For the text-containing cell, return its midpoint in (x, y) coordinate format. 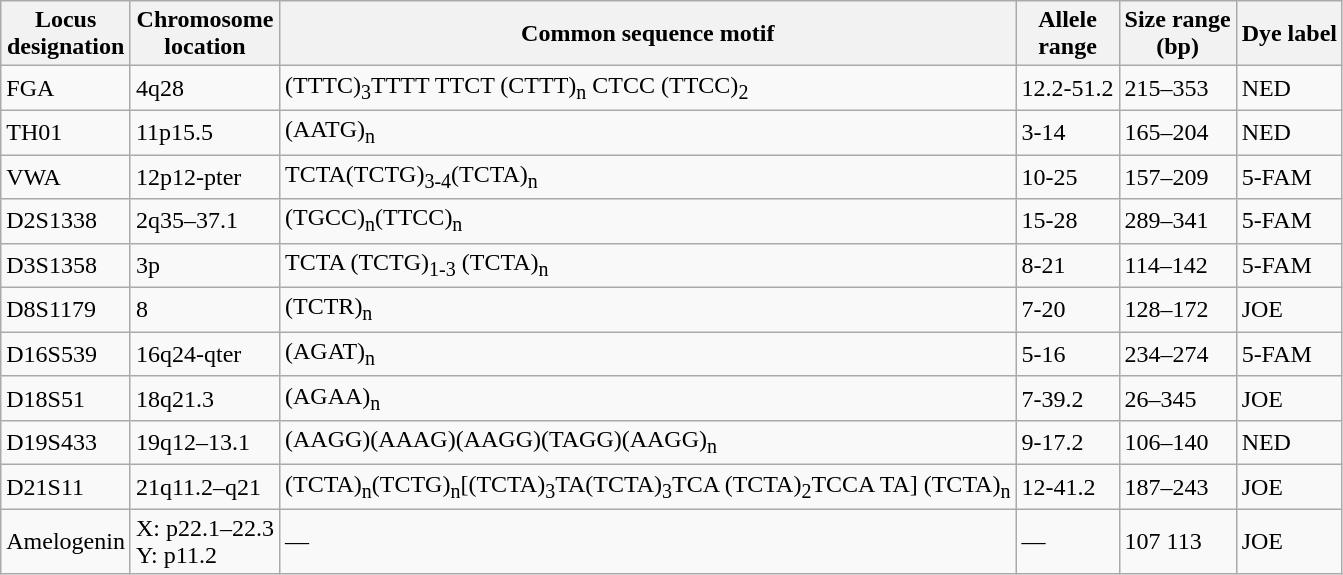
Size range(bp) (1178, 34)
8-21 (1068, 265)
D18S51 (66, 398)
157–209 (1178, 176)
187–243 (1178, 487)
Common sequence motif (648, 34)
5-16 (1068, 354)
FGA (66, 88)
18q21.3 (204, 398)
D2S1338 (66, 221)
128–172 (1178, 310)
289–341 (1178, 221)
D21S11 (66, 487)
Allelerange (1068, 34)
114–142 (1178, 265)
8 (204, 310)
TCTA(TCTG)3-4(TCTA)n (648, 176)
165–204 (1178, 132)
VWA (66, 176)
12.2-51.2 (1068, 88)
(AATG)n (648, 132)
TCTA (TCTG)1-3 (TCTA)n (648, 265)
234–274 (1178, 354)
Chromosomelocation (204, 34)
26–345 (1178, 398)
21q11.2–q21 (204, 487)
(AGAT)n (648, 354)
7-20 (1068, 310)
16q24-qter (204, 354)
(TCTA)n(TCTG)n[(TCTA)3TA(TCTA)3TCA (TCTA)2TCCA TA] (TCTA)n (648, 487)
Locusdesignation (66, 34)
106–140 (1178, 443)
15-28 (1068, 221)
D3S1358 (66, 265)
X: p22.1–22.3Y: p11.2 (204, 542)
(TGCC)n(TTCC)n (648, 221)
9-17.2 (1068, 443)
Dye label (1289, 34)
(AGAA)n (648, 398)
19q12–13.1 (204, 443)
2q35–37.1 (204, 221)
4q28 (204, 88)
12p12-pter (204, 176)
3p (204, 265)
(AAGG)(AAAG)(AAGG)(TAGG)(AAGG)n (648, 443)
D16S539 (66, 354)
10-25 (1068, 176)
107 113 (1178, 542)
215–353 (1178, 88)
3-14 (1068, 132)
TH01 (66, 132)
Amelogenin (66, 542)
11p15.5 (204, 132)
D8S1179 (66, 310)
7-39.2 (1068, 398)
12-41.2 (1068, 487)
D19S433 (66, 443)
(TTTC)3TTTT TTCT (CTTT)n CTCC (TTCC)2 (648, 88)
(TCTR)n (648, 310)
